Return the (X, Y) coordinate for the center point of the cell that contains the specified text.  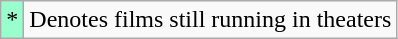
Denotes films still running in theaters (210, 20)
* (12, 20)
